Return (X, Y) of the center of cell containing provided text 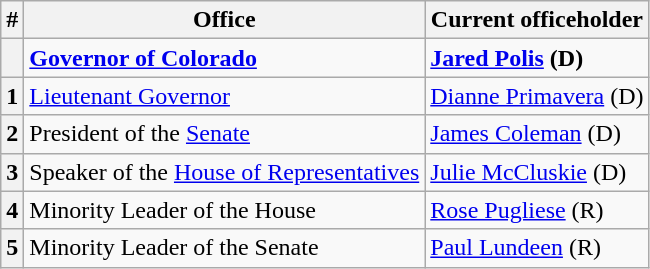
Governor of Colorado (224, 58)
Dianne Primavera (D) (537, 96)
Paul Lundeen (R) (537, 248)
Speaker of the House of Representatives (224, 172)
2 (12, 134)
Office (224, 20)
Current officeholder (537, 20)
President of the Senate (224, 134)
Minority Leader of the Senate (224, 248)
James Coleman (D) (537, 134)
3 (12, 172)
1 (12, 96)
Jared Polis (D) (537, 58)
4 (12, 210)
5 (12, 248)
Minority Leader of the House (224, 210)
Lieutenant Governor (224, 96)
Rose Pugliese (R) (537, 210)
Julie McCluskie (D) (537, 172)
# (12, 20)
